Search for the cell housing the specified text and yield its [X, Y] center coordinate. 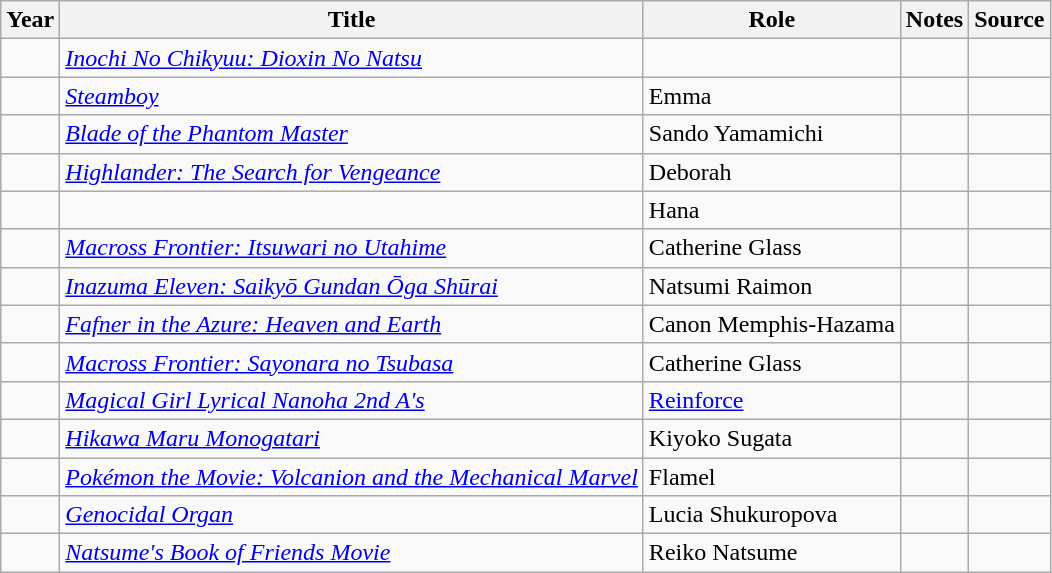
Sando Yamamichi [772, 134]
Magical Girl Lyrical Nanoha 2nd A's [352, 400]
Inochi No Chikyuu: Dioxin No Natsu [352, 58]
Reinforce [772, 400]
Highlander: The Search for Vengeance [352, 172]
Kiyoko Sugata [772, 438]
Hikawa Maru Monogatari [352, 438]
Macross Frontier: Sayonara no Tsubasa [352, 362]
Flamel [772, 477]
Steamboy [352, 96]
Role [772, 20]
Inazuma Eleven: Saikyō Gundan Ōga Shūrai [352, 286]
Notes [934, 20]
Genocidal Organ [352, 515]
Canon Memphis-Hazama [772, 324]
Pokémon the Movie: Volcanion and the Mechanical Marvel [352, 477]
Reiko Natsume [772, 553]
Title [352, 20]
Hana [772, 210]
Source [1010, 20]
Blade of the Phantom Master [352, 134]
Lucia Shukuropova [772, 515]
Fafner in the Azure: Heaven and Earth [352, 324]
Year [30, 20]
Natsumi Raimon [772, 286]
Emma [772, 96]
Macross Frontier: Itsuwari no Utahime [352, 248]
Natsume's Book of Friends Movie [352, 553]
Deborah [772, 172]
